Search for the cell housing the specified text and yield its [x, y] center coordinate. 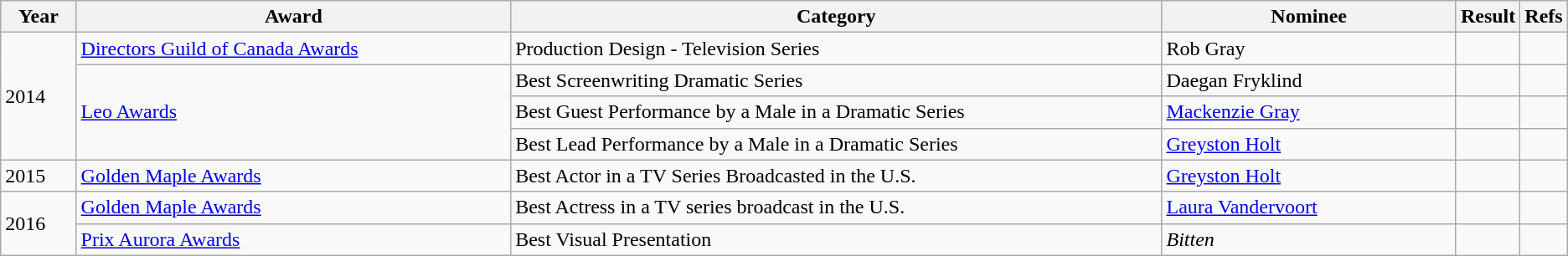
2014 [39, 96]
Bitten [1308, 239]
Best Visual Presentation [836, 239]
Rob Gray [1308, 49]
Best Guest Performance by a Male in a Dramatic Series [836, 112]
Award [293, 17]
Result [1488, 17]
Nominee [1308, 17]
Prix Aurora Awards [293, 239]
Best Actress in a TV series broadcast in the U.S. [836, 207]
Laura Vandervoort [1308, 207]
Best Actor in a TV Series Broadcasted in the U.S. [836, 176]
Category [836, 17]
Year [39, 17]
Mackenzie Gray [1308, 112]
Leo Awards [293, 112]
Refs [1544, 17]
Daegan Fryklind [1308, 80]
2016 [39, 223]
Best Screenwriting Dramatic Series [836, 80]
Best Lead Performance by a Male in a Dramatic Series [836, 144]
Production Design - Television Series [836, 49]
2015 [39, 176]
Directors Guild of Canada Awards [293, 49]
